For the text-containing cell, return its midpoint in [x, y] coordinate format. 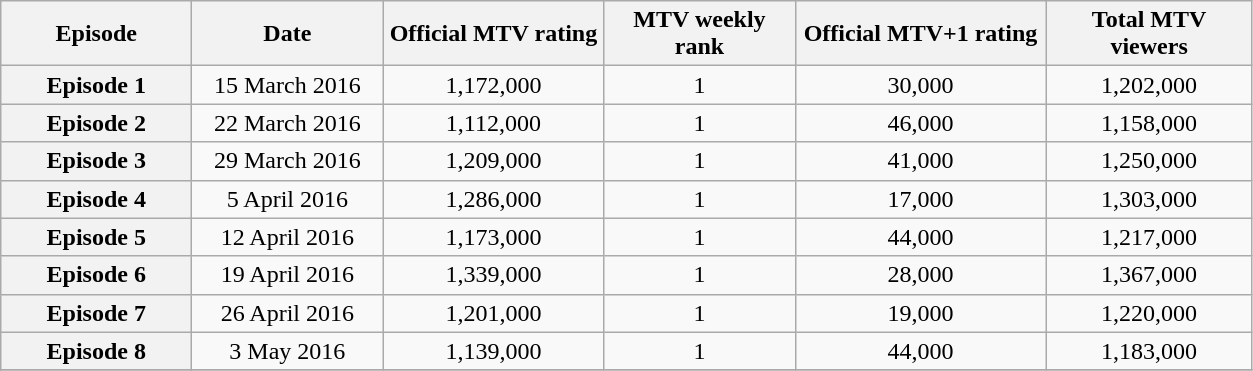
1,172,000 [494, 85]
Episode 3 [96, 161]
Official MTV rating [494, 34]
1,339,000 [494, 275]
1,209,000 [494, 161]
15 March 2016 [288, 85]
Date [288, 34]
1,217,000 [1149, 237]
22 March 2016 [288, 123]
Episode 6 [96, 275]
1,367,000 [1149, 275]
41,000 [920, 161]
29 March 2016 [288, 161]
19 April 2016 [288, 275]
1,286,000 [494, 199]
1,303,000 [1149, 199]
28,000 [920, 275]
19,000 [920, 313]
12 April 2016 [288, 237]
46,000 [920, 123]
1,201,000 [494, 313]
Episode [96, 34]
Official MTV+1 rating [920, 34]
Episode 4 [96, 199]
30,000 [920, 85]
1,112,000 [494, 123]
1,202,000 [1149, 85]
1,158,000 [1149, 123]
1,250,000 [1149, 161]
Episode 1 [96, 85]
Episode 8 [96, 351]
MTV weekly rank [700, 34]
5 April 2016 [288, 199]
1,173,000 [494, 237]
1,139,000 [494, 351]
Episode 2 [96, 123]
Episode 7 [96, 313]
Episode 5 [96, 237]
3 May 2016 [288, 351]
Total MTV viewers [1149, 34]
1,183,000 [1149, 351]
26 April 2016 [288, 313]
1,220,000 [1149, 313]
17,000 [920, 199]
